Provide the (X, Y) coordinate of the cell's center where the given text is located.  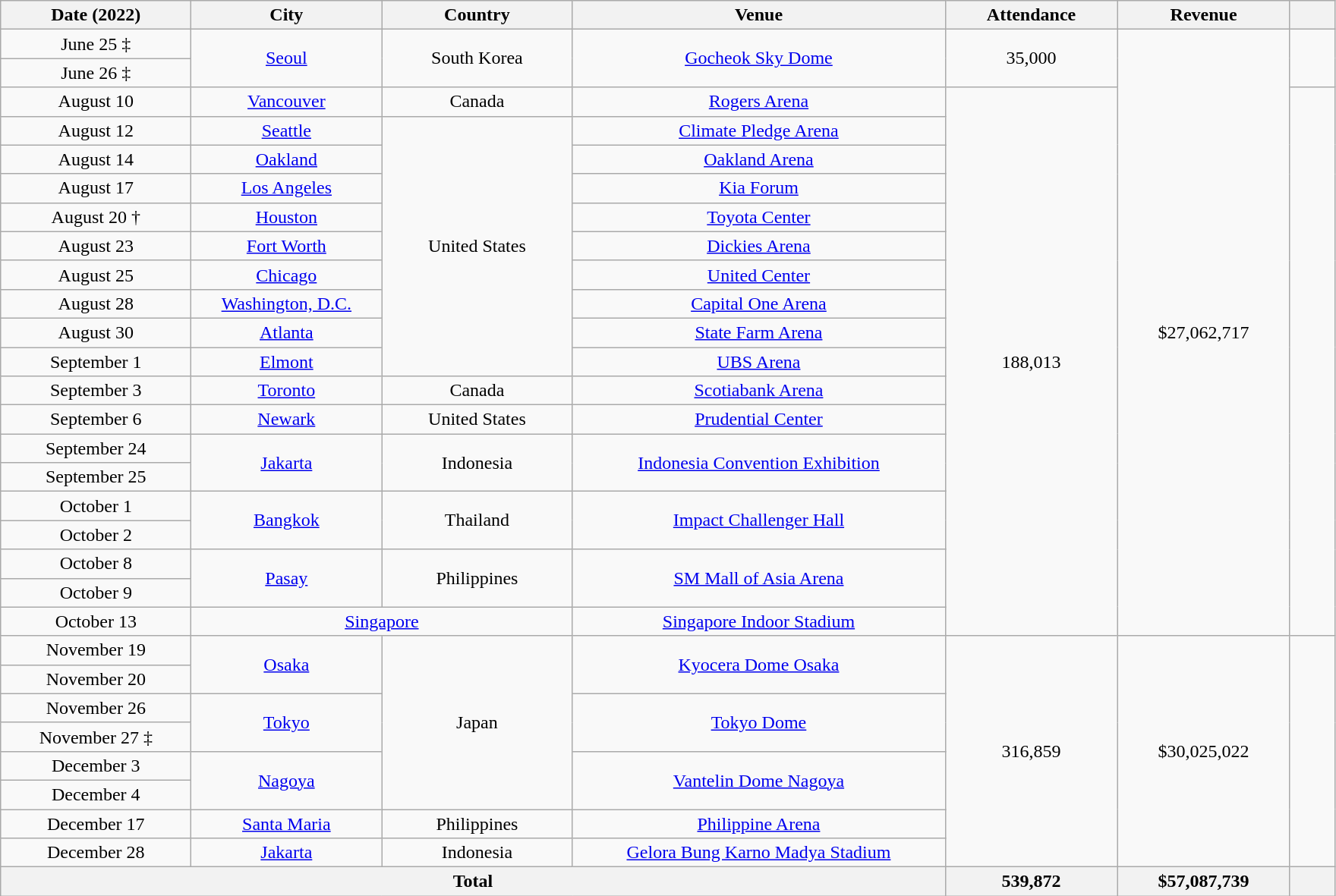
June 25 ‡ (96, 44)
Revenue (1204, 15)
Atlanta (287, 332)
September 1 (96, 362)
Kia Forum (759, 188)
$27,062,717 (1204, 332)
Houston (287, 217)
Fort Worth (287, 246)
316,859 (1031, 751)
Country (477, 15)
Chicago (287, 275)
Indonesia Convention Exhibition (759, 463)
Scotiabank Arena (759, 391)
August 28 (96, 303)
South Korea (477, 58)
December 3 (96, 766)
August 12 (96, 130)
$30,025,022 (1204, 751)
October 1 (96, 506)
August 25 (96, 275)
October 9 (96, 593)
December 4 (96, 794)
October 2 (96, 535)
Gocheok Sky Dome (759, 58)
November 19 (96, 650)
Total (473, 882)
August 20 † (96, 217)
August 10 (96, 102)
September 6 (96, 420)
September 25 (96, 477)
November 26 (96, 708)
Attendance (1031, 15)
Santa Maria (287, 823)
Climate Pledge Arena (759, 130)
Date (2022) (96, 15)
September 3 (96, 391)
September 24 (96, 448)
August 14 (96, 159)
State Farm Arena (759, 332)
United Center (759, 275)
Gelora Bung Karno Madya Stadium (759, 853)
Dickies Arena (759, 246)
Philippine Arena (759, 823)
October 8 (96, 564)
Impact Challenger Hall (759, 520)
35,000 (1031, 58)
December 17 (96, 823)
December 28 (96, 853)
Washington, D.C. (287, 303)
539,872 (1031, 882)
June 26 ‡ (96, 73)
Capital One Arena (759, 303)
Toyota Center (759, 217)
Oakland (287, 159)
Venue (759, 15)
SM Mall of Asia Arena (759, 578)
Nagoya (287, 780)
October 13 (96, 621)
Tokyo (287, 722)
Los Angeles (287, 188)
August 23 (96, 246)
Prudential Center (759, 420)
November 20 (96, 679)
August 17 (96, 188)
Kyocera Dome Osaka (759, 665)
November 27 ‡ (96, 737)
Elmont (287, 362)
Rogers Arena (759, 102)
Tokyo Dome (759, 722)
Seattle (287, 130)
Bangkok (287, 520)
Pasay (287, 578)
Vancouver (287, 102)
August 30 (96, 332)
188,013 (1031, 361)
Singapore Indoor Stadium (759, 621)
Oakland Arena (759, 159)
Thailand (477, 520)
UBS Arena (759, 362)
Seoul (287, 58)
Toronto (287, 391)
Osaka (287, 665)
City (287, 15)
Singapore (382, 621)
$57,087,739 (1204, 882)
Japan (477, 722)
Vantelin Dome Nagoya (759, 780)
Newark (287, 420)
